Return [x, y] of the center of cell containing provided text 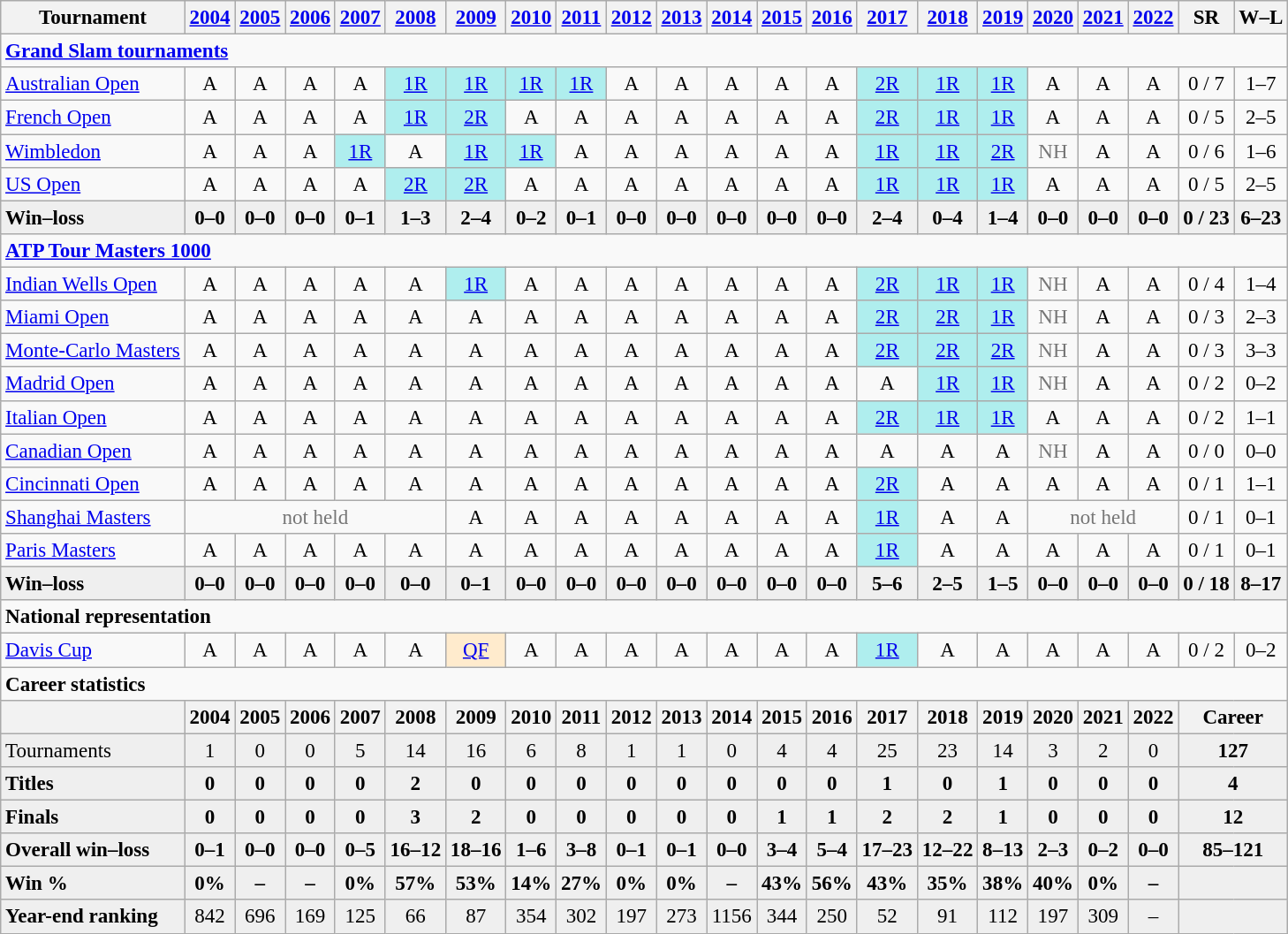
8 [581, 750]
5–4 [832, 850]
8–17 [1261, 584]
18–16 [476, 850]
27% [581, 884]
Cincinnati Open [93, 484]
ATP Tour Masters 1000 [645, 251]
35% [947, 884]
1156 [731, 917]
696 [260, 917]
Tournament [93, 18]
40% [1053, 884]
273 [682, 917]
85–121 [1233, 850]
French Open [93, 118]
16 [476, 750]
Year-end ranking [93, 917]
169 [311, 917]
1–7 [1261, 84]
127 [1233, 750]
3–3 [1261, 351]
Career statistics [645, 684]
53% [476, 884]
5–6 [887, 584]
0–4 [947, 217]
91 [947, 917]
0 / 0 [1207, 451]
Canadian Open [93, 451]
6 [532, 750]
SR [1207, 18]
66 [415, 917]
14% [532, 884]
0 / 18 [1207, 584]
US Open [93, 185]
23 [947, 750]
1–5 [1004, 584]
842 [210, 917]
Monte-Carlo Masters [93, 351]
354 [532, 917]
W–L [1261, 18]
87 [476, 917]
Miami Open [93, 317]
3–4 [783, 850]
250 [832, 917]
38% [1004, 884]
Indian Wells Open [93, 285]
Finals [93, 817]
25 [887, 750]
QF [476, 650]
56% [832, 884]
Win % [93, 884]
Career [1233, 718]
Grand Slam tournaments [645, 51]
Davis Cup [93, 650]
Tournaments [93, 750]
5 [360, 750]
3–8 [581, 850]
Overall win–loss [93, 850]
8–13 [1004, 850]
Wimbledon [93, 151]
17–23 [887, 850]
0 / 4 [1207, 285]
0–5 [360, 850]
344 [783, 917]
0 / 6 [1207, 151]
302 [581, 917]
6–23 [1261, 217]
Titles [93, 784]
0 / 23 [1207, 217]
125 [360, 917]
Italian Open [93, 417]
0 / 7 [1207, 84]
112 [1004, 917]
309 [1102, 917]
16–12 [415, 850]
Paris Masters [93, 551]
Australian Open [93, 84]
12–22 [947, 850]
Madrid Open [93, 384]
National representation [645, 617]
12 [1233, 817]
1–3 [415, 217]
57% [415, 884]
Shanghai Masters [93, 517]
52 [887, 917]
